Extract the [X, Y] coordinate from the center of the cell holding the provided text.  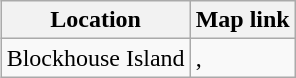
, [242, 58]
Map link [242, 20]
Blockhouse Island [96, 58]
Location [96, 20]
